Locate the cell with the specified text and output its (x, y) center coordinate. 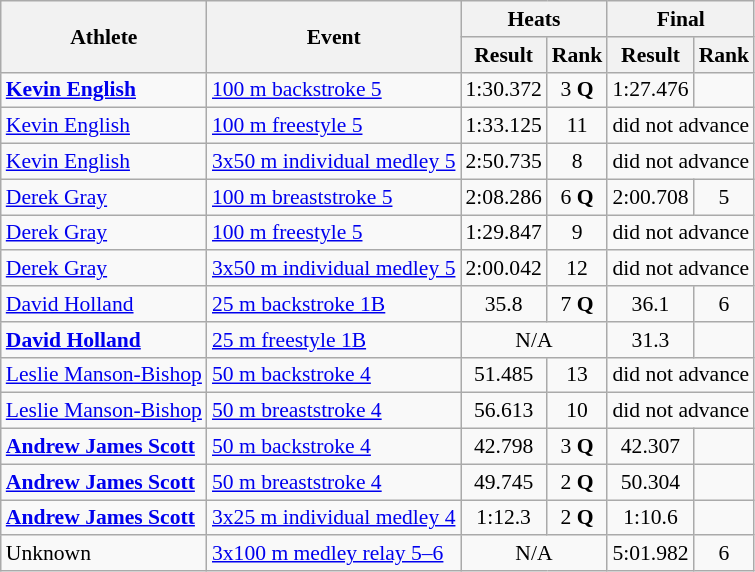
Heats (534, 19)
31.3 (650, 340)
12 (578, 269)
36.1 (650, 304)
1:27.476 (650, 90)
2:00.042 (503, 269)
11 (578, 126)
9 (578, 233)
Athlete (104, 36)
7 Q (578, 304)
3x25 m individual medley 4 (334, 518)
13 (578, 375)
50.304 (650, 482)
56.613 (503, 411)
1:10.6 (650, 518)
100 m breaststroke 5 (334, 197)
3x100 m medley relay 5–6 (334, 554)
5 (724, 197)
10 (578, 411)
2:08.286 (503, 197)
49.745 (503, 482)
1:29.847 (503, 233)
35.8 (503, 304)
25 m freestyle 1B (334, 340)
Event (334, 36)
25 m backstroke 1B (334, 304)
1:30.372 (503, 90)
5:01.982 (650, 554)
42.798 (503, 447)
1:33.125 (503, 126)
100 m backstroke 5 (334, 90)
2:50.735 (503, 162)
Final (680, 19)
1:12.3 (503, 518)
6 Q (578, 197)
42.307 (650, 447)
51.485 (503, 375)
Unknown (104, 554)
2:00.708 (650, 197)
8 (578, 162)
